For the text-containing cell, return its midpoint in [X, Y] coordinate format. 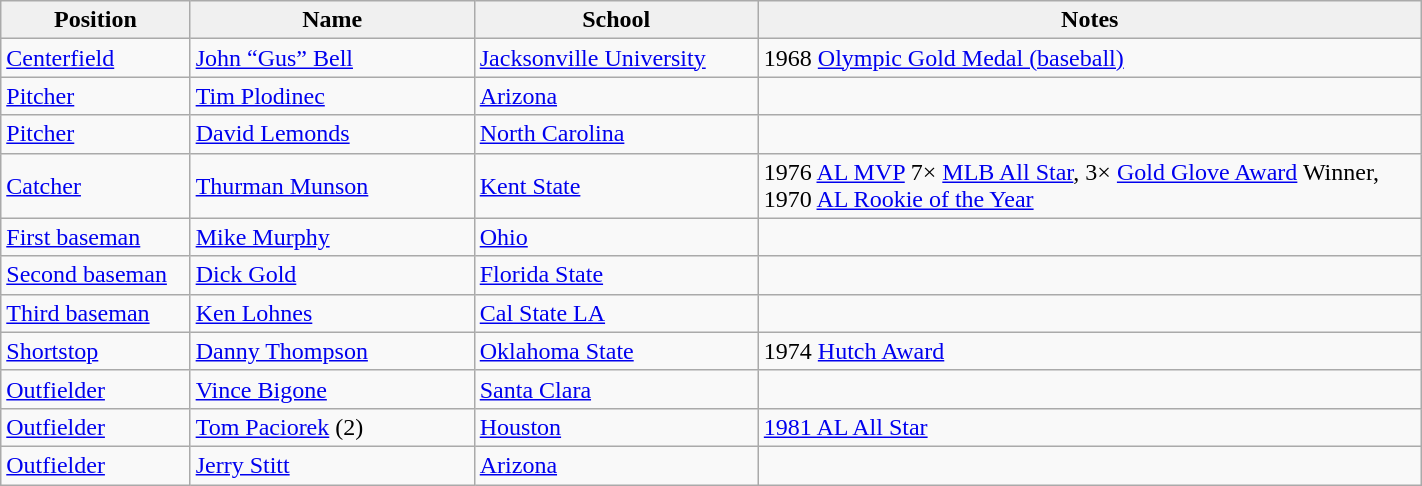
Thurman Munson [332, 186]
Jerry Stitt [332, 465]
1981 AL All Star [1090, 427]
Jacksonville University [616, 58]
John “Gus” Bell [332, 58]
Second baseman [96, 275]
Tim Plodinec [332, 96]
Ohio [616, 237]
Santa Clara [616, 389]
School [616, 20]
First baseman [96, 237]
Dick Gold [332, 275]
Vince Bigone [332, 389]
Danny Thompson [332, 351]
Oklahoma State [616, 351]
Shortstop [96, 351]
Third baseman [96, 313]
Ken Lohnes [332, 313]
1976 AL MVP 7× MLB All Star, 3× Gold Glove Award Winner, 1970 AL Rookie of the Year [1090, 186]
1968 Olympic Gold Medal (baseball) [1090, 58]
Tom Paciorek (2) [332, 427]
Florida State [616, 275]
North Carolina [616, 134]
Cal State LA [616, 313]
1974 Hutch Award [1090, 351]
Catcher [96, 186]
Name [332, 20]
David Lemonds [332, 134]
Centerfield [96, 58]
Position [96, 20]
Kent State [616, 186]
Mike Murphy [332, 237]
Houston [616, 427]
Notes [1090, 20]
